Scan for the cell matching the given text and deliver its [X, Y] coordinate at center. 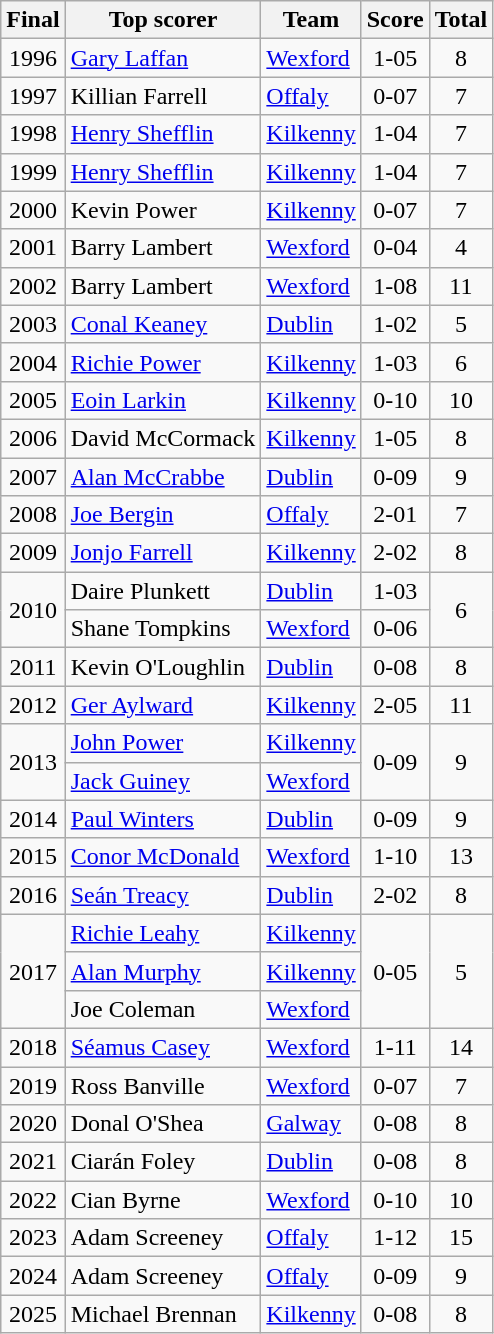
1998 [33, 134]
2009 [33, 553]
1-02 [395, 324]
2007 [33, 477]
Kevin Power [163, 210]
Séamus Casey [163, 1047]
2025 [33, 1314]
2023 [33, 1238]
2019 [33, 1085]
13 [461, 857]
Team [311, 20]
Richie Leahy [163, 933]
Seán Treacy [163, 895]
2001 [33, 248]
1-10 [395, 857]
2008 [33, 515]
Jack Guiney [163, 781]
1-11 [395, 1047]
2015 [33, 857]
Daire Plunkett [163, 591]
Alan McCrabbe [163, 477]
1996 [33, 58]
2016 [33, 895]
Ross Banville [163, 1085]
Michael Brennan [163, 1314]
2-01 [395, 515]
2005 [33, 400]
Alan Murphy [163, 971]
2004 [33, 362]
1-12 [395, 1238]
0-06 [395, 629]
Joe Coleman [163, 1009]
0-05 [395, 971]
2-05 [395, 705]
2011 [33, 667]
David McCormack [163, 438]
2012 [33, 705]
Conal Keaney [163, 324]
Joe Bergin [163, 515]
Donal O'Shea [163, 1124]
2013 [33, 762]
15 [461, 1238]
2024 [33, 1276]
2010 [33, 610]
Jonjo Farrell [163, 553]
Shane Tompkins [163, 629]
Cian Byrne [163, 1200]
Killian Farrell [163, 96]
Top scorer [163, 20]
2022 [33, 1200]
2018 [33, 1047]
Ciarán Foley [163, 1162]
1999 [33, 172]
Galway [311, 1124]
2021 [33, 1162]
0-04 [395, 248]
2017 [33, 971]
Total [461, 20]
2002 [33, 286]
Paul Winters [163, 819]
Ger Aylward [163, 705]
1-08 [395, 286]
4 [461, 248]
2014 [33, 819]
John Power [163, 743]
Eoin Larkin [163, 400]
2000 [33, 210]
Kevin O'Loughlin [163, 667]
Richie Power [163, 362]
Conor McDonald [163, 857]
Score [395, 20]
2020 [33, 1124]
Gary Laffan [163, 58]
2006 [33, 438]
Final [33, 20]
2003 [33, 324]
14 [461, 1047]
1997 [33, 96]
